Find where the given text appears and provide that cell's center as [x, y] coordinate. 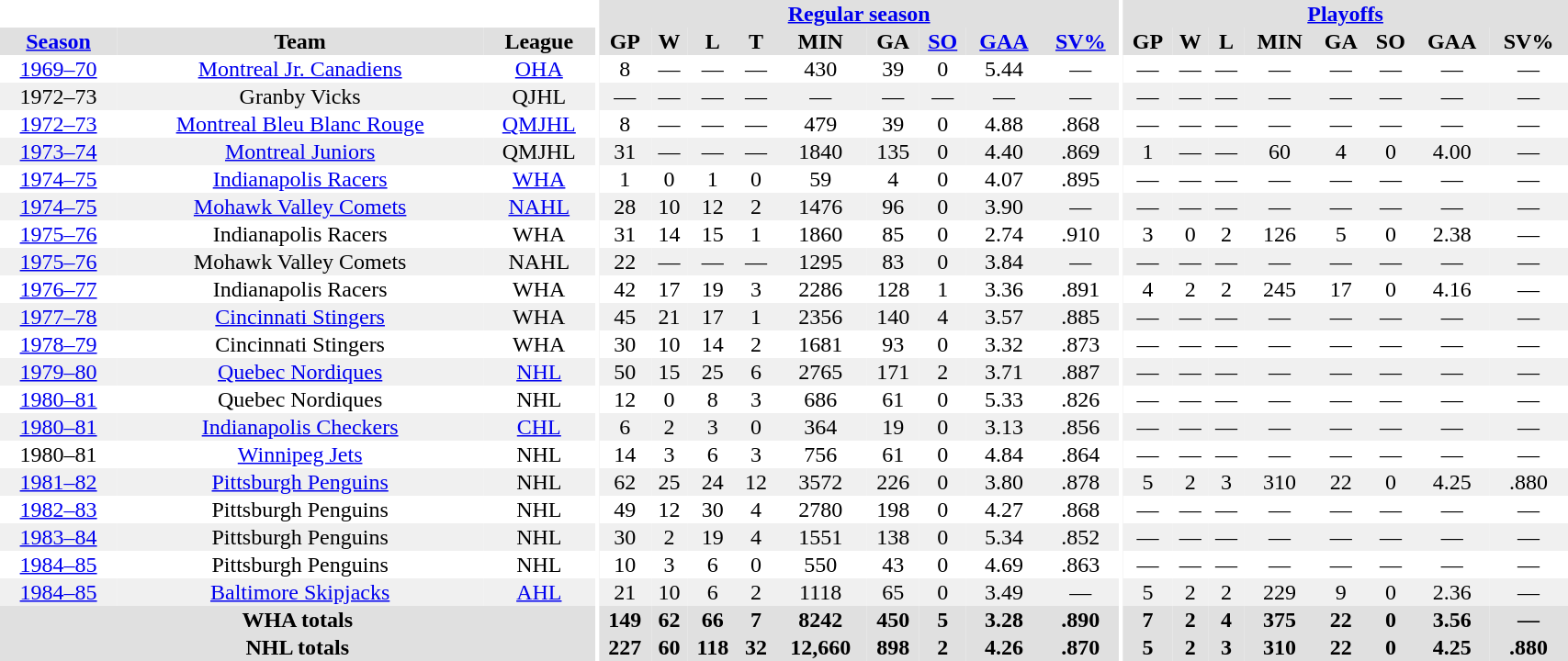
.856 [1080, 427]
1979–80 [59, 372]
1840 [821, 151]
59 [821, 179]
140 [893, 317]
375 [1280, 620]
1982–83 [59, 510]
.890 [1080, 620]
226 [893, 482]
245 [1280, 289]
9 [1341, 592]
430 [821, 69]
1681 [821, 344]
1978–79 [59, 344]
1976–77 [59, 289]
3.80 [1004, 482]
1118 [821, 592]
1860 [821, 234]
756 [821, 454]
QJHL [538, 96]
83 [893, 262]
Team [299, 41]
135 [893, 151]
65 [893, 592]
85 [893, 234]
Regular season [860, 14]
2.36 [1451, 592]
5.33 [1004, 399]
12,660 [821, 647]
50 [625, 372]
2.38 [1451, 234]
3.49 [1004, 592]
Baltimore Skipjacks [299, 592]
3.36 [1004, 289]
3.13 [1004, 427]
4.27 [1004, 510]
.885 [1080, 317]
4.07 [1004, 179]
CHL [538, 427]
Montreal Jr. Canadiens [299, 69]
Montreal Juniors [299, 151]
3.56 [1451, 620]
Playoffs [1346, 14]
49 [625, 510]
5.44 [1004, 69]
Indianapolis Checkers [299, 427]
2765 [821, 372]
93 [893, 344]
1551 [821, 537]
.863 [1080, 565]
4.84 [1004, 454]
Season [59, 41]
1295 [821, 262]
686 [821, 399]
.870 [1080, 647]
2.74 [1004, 234]
.873 [1080, 344]
1969–70 [59, 69]
2286 [821, 289]
4.69 [1004, 565]
66 [713, 620]
3.28 [1004, 620]
2780 [821, 510]
4.26 [1004, 647]
3.90 [1004, 207]
.826 [1080, 399]
3.71 [1004, 372]
3.84 [1004, 262]
2356 [821, 317]
227 [625, 647]
Montreal Bleu Blanc Rouge [299, 124]
898 [893, 647]
AHL [538, 592]
138 [893, 537]
.869 [1080, 151]
.895 [1080, 179]
4.16 [1451, 289]
479 [821, 124]
4.88 [1004, 124]
.910 [1080, 234]
28 [625, 207]
1476 [821, 207]
OHA [538, 69]
118 [713, 647]
.878 [1080, 482]
128 [893, 289]
.891 [1080, 289]
32 [755, 647]
.887 [1080, 372]
1973–74 [59, 151]
96 [893, 207]
1983–84 [59, 537]
3.57 [1004, 317]
149 [625, 620]
T [755, 41]
Granby Vicks [299, 96]
450 [893, 620]
364 [821, 427]
8242 [821, 620]
WHA totals [298, 620]
550 [821, 565]
45 [625, 317]
43 [893, 565]
3.32 [1004, 344]
.852 [1080, 537]
198 [893, 510]
NHL totals [298, 647]
League [538, 41]
4.40 [1004, 151]
24 [713, 482]
42 [625, 289]
.864 [1080, 454]
5.34 [1004, 537]
Winnipeg Jets [299, 454]
1981–82 [59, 482]
171 [893, 372]
1977–78 [59, 317]
3572 [821, 482]
126 [1280, 234]
229 [1280, 592]
4.00 [1451, 151]
